For the text-containing cell, return its midpoint in [x, y] coordinate format. 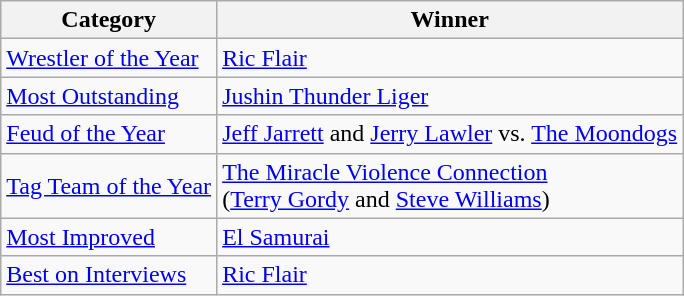
Jeff Jarrett and Jerry Lawler vs. The Moondogs [450, 134]
Feud of the Year [109, 134]
Tag Team of the Year [109, 186]
Most Outstanding [109, 96]
Category [109, 20]
The Miracle Violence Connection(Terry Gordy and Steve Williams) [450, 186]
Jushin Thunder Liger [450, 96]
Wrestler of the Year [109, 58]
Best on Interviews [109, 275]
Winner [450, 20]
El Samurai [450, 237]
Most Improved [109, 237]
